Determine the [x, y] coordinate at the center of the cell enclosing the given text.  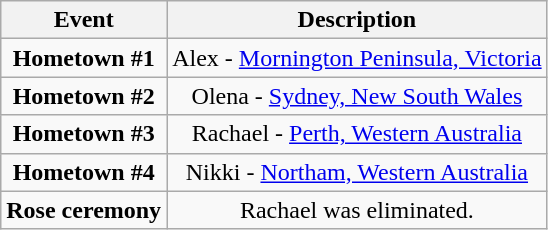
Hometown #4 [84, 172]
Rachael was eliminated. [357, 210]
Event [84, 20]
Rose ceremony [84, 210]
Description [357, 20]
Hometown #2 [84, 96]
Alex - Mornington Peninsula, Victoria [357, 58]
Olena - Sydney, New South Wales [357, 96]
Nikki - Northam, Western Australia [357, 172]
Hometown #3 [84, 134]
Hometown #1 [84, 58]
Rachael - Perth, Western Australia [357, 134]
